Output the (x, y) coordinate of the center of the cell containing the given text.  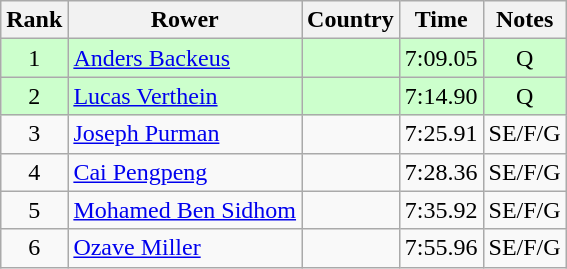
7:55.96 (441, 248)
5 (34, 210)
Ozave Miller (185, 248)
7:09.05 (441, 58)
Rank (34, 20)
Mohamed Ben Sidhom (185, 210)
Cai Pengpeng (185, 172)
Time (441, 20)
7:25.91 (441, 134)
7:28.36 (441, 172)
1 (34, 58)
3 (34, 134)
Country (351, 20)
Notes (524, 20)
6 (34, 248)
7:14.90 (441, 96)
2 (34, 96)
7:35.92 (441, 210)
Rower (185, 20)
Lucas Verthein (185, 96)
Anders Backeus (185, 58)
4 (34, 172)
Joseph Purman (185, 134)
